Output the (x, y) coordinate of the center of the cell containing the given text.  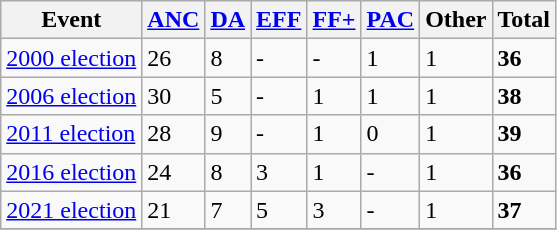
ANC (174, 20)
7 (228, 210)
FF+ (334, 20)
EFF (279, 20)
2000 election (72, 58)
Total (524, 20)
DA (228, 20)
2011 election (72, 134)
38 (524, 96)
30 (174, 96)
28 (174, 134)
2021 election (72, 210)
2016 election (72, 172)
PAC (390, 20)
Other (456, 20)
39 (524, 134)
24 (174, 172)
21 (174, 210)
0 (390, 134)
Event (72, 20)
26 (174, 58)
2006 election (72, 96)
37 (524, 210)
9 (228, 134)
